Provide the [x, y] coordinate of the cell's center where the given text is located.  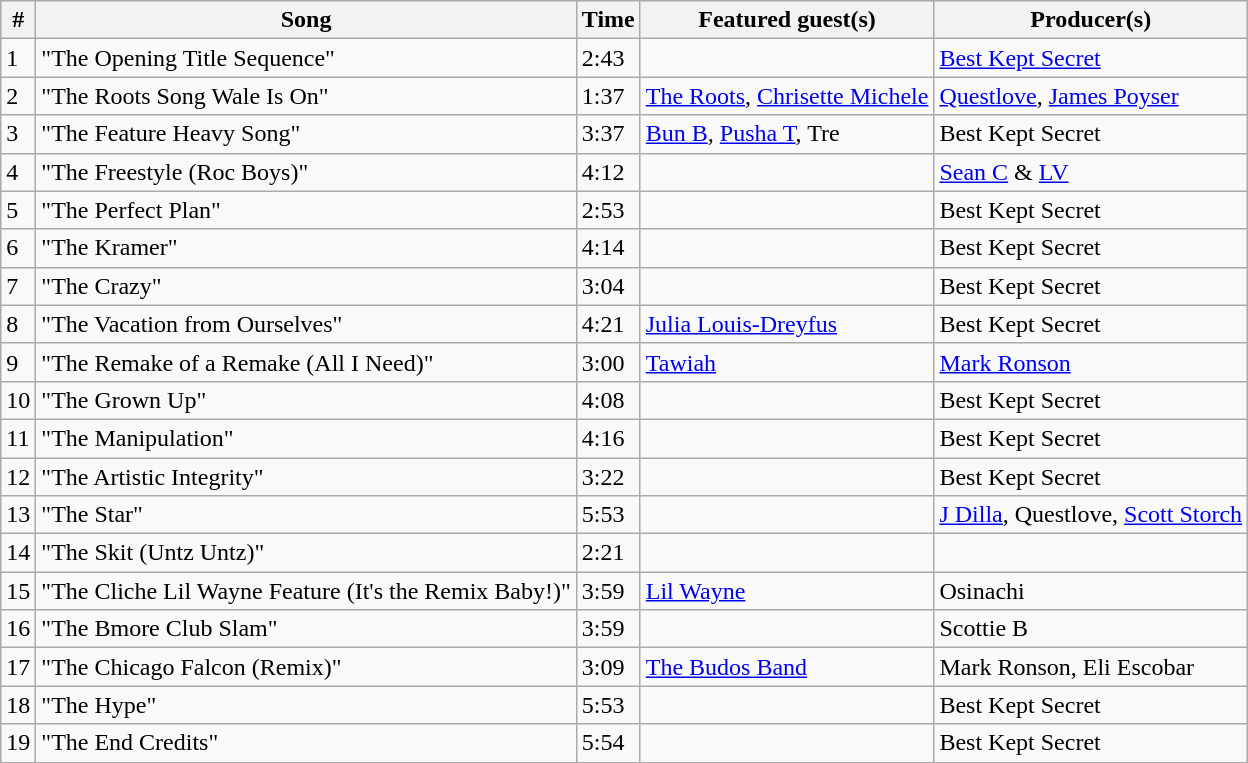
2:53 [608, 210]
"The Artistic Integrity" [306, 477]
18 [18, 705]
Scottie B [1091, 629]
"The Kramer" [306, 248]
Sean C & LV [1091, 172]
3:09 [608, 667]
Producer(s) [1091, 20]
2:43 [608, 58]
15 [18, 591]
14 [18, 553]
"The Perfect Plan" [306, 210]
5 [18, 210]
4:08 [608, 400]
The Roots, Chrisette Michele [787, 96]
4:21 [608, 324]
Mark Ronson, Eli Escobar [1091, 667]
Featured guest(s) [787, 20]
"The Star" [306, 515]
"The Remake of a Remake (All I Need)" [306, 362]
6 [18, 248]
3:00 [608, 362]
Osinachi [1091, 591]
Time [608, 20]
"The Hype" [306, 705]
Song [306, 20]
"The Bmore Club Slam" [306, 629]
"The Chicago Falcon (Remix)" [306, 667]
17 [18, 667]
12 [18, 477]
3:22 [608, 477]
"The Feature Heavy Song" [306, 134]
"The Opening Title Sequence" [306, 58]
"The Freestyle (Roc Boys)" [306, 172]
8 [18, 324]
Questlove, James Poyser [1091, 96]
11 [18, 438]
7 [18, 286]
3:04 [608, 286]
1:37 [608, 96]
"The Crazy" [306, 286]
5:54 [608, 743]
"The Vacation from Ourselves" [306, 324]
4 [18, 172]
Lil Wayne [787, 591]
Mark Ronson [1091, 362]
3 [18, 134]
13 [18, 515]
"The Grown Up" [306, 400]
10 [18, 400]
Tawiah [787, 362]
"The Cliche Lil Wayne Feature (It's the Remix Baby!)" [306, 591]
2:21 [608, 553]
19 [18, 743]
"The Skit (Untz Untz)" [306, 553]
The Budos Band [787, 667]
2 [18, 96]
4:16 [608, 438]
9 [18, 362]
"The Roots Song Wale Is On" [306, 96]
Julia Louis-Dreyfus [787, 324]
J Dilla, Questlove, Scott Storch [1091, 515]
"The End Credits" [306, 743]
# [18, 20]
"The Manipulation" [306, 438]
1 [18, 58]
Bun B, Pusha T, Tre [787, 134]
4:14 [608, 248]
16 [18, 629]
3:37 [608, 134]
4:12 [608, 172]
